Pinpoint the cell where the given text exists, returning its [X, Y] midpoint coordinate. 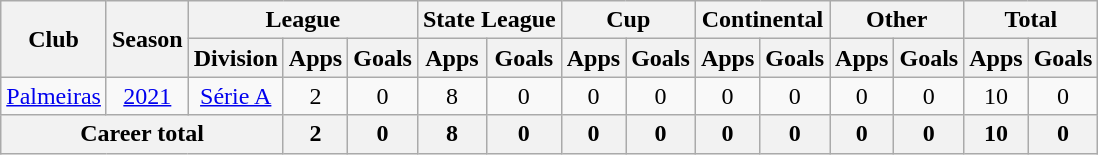
Season [147, 39]
Division [236, 58]
League [302, 20]
Série A [236, 96]
Total [1031, 20]
Other [897, 20]
State League [489, 20]
2021 [147, 96]
Cup [628, 20]
Palmeiras [54, 96]
Career total [142, 134]
Continental [762, 20]
Club [54, 39]
